Provide the (x, y) coordinate of the cell's center where the given text is located.  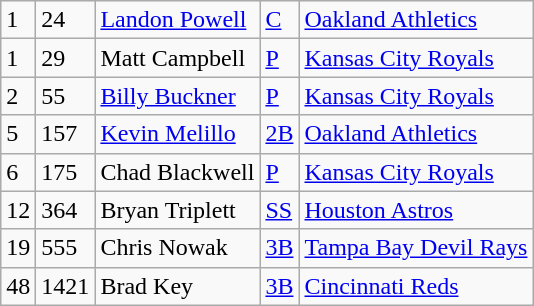
1421 (66, 286)
2B (280, 134)
C (280, 20)
6 (18, 172)
Landon Powell (178, 20)
Houston Astros (416, 210)
Bryan Triplett (178, 210)
SS (280, 210)
48 (18, 286)
Kevin Melillo (178, 134)
55 (66, 96)
Billy Buckner (178, 96)
555 (66, 248)
24 (66, 20)
29 (66, 58)
175 (66, 172)
157 (66, 134)
12 (18, 210)
2 (18, 96)
364 (66, 210)
Chris Nowak (178, 248)
Cincinnati Reds (416, 286)
Matt Campbell (178, 58)
Chad Blackwell (178, 172)
Tampa Bay Devil Rays (416, 248)
5 (18, 134)
19 (18, 248)
Brad Key (178, 286)
